Provide the [x, y] coordinate of the cell's center where the given text is located.  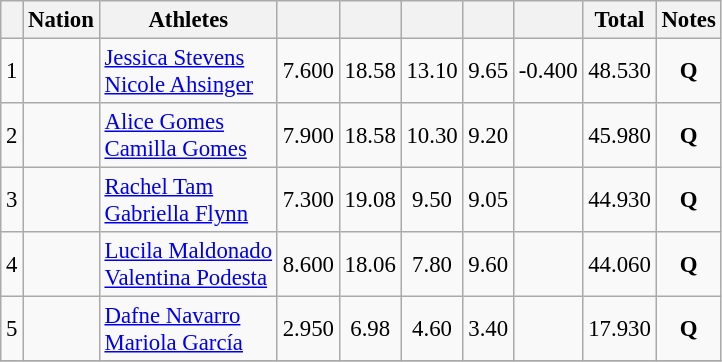
4.60 [432, 330]
17.930 [620, 330]
3 [12, 200]
4 [12, 264]
1 [12, 72]
45.980 [620, 136]
7.80 [432, 264]
44.060 [620, 264]
Jessica StevensNicole Ahsinger [188, 72]
10.30 [432, 136]
Lucila MaldonadoValentina Podesta [188, 264]
9.05 [488, 200]
44.930 [620, 200]
13.10 [432, 72]
9.65 [488, 72]
Rachel TamGabriella Flynn [188, 200]
9.60 [488, 264]
7.600 [308, 72]
5 [12, 330]
3.40 [488, 330]
-0.400 [548, 72]
2 [12, 136]
Athletes [188, 20]
6.98 [370, 330]
18.06 [370, 264]
Alice GomesCamilla Gomes [188, 136]
7.300 [308, 200]
7.900 [308, 136]
Total [620, 20]
19.08 [370, 200]
9.20 [488, 136]
Nation [61, 20]
8.600 [308, 264]
Dafne NavarroMariola García [188, 330]
2.950 [308, 330]
Notes [688, 20]
48.530 [620, 72]
9.50 [432, 200]
